Find where the given text appears and provide that cell's center as (x, y) coordinate. 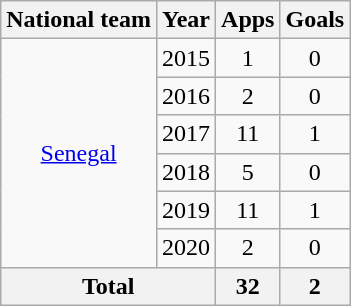
2020 (186, 248)
Goals (315, 20)
2016 (186, 96)
2015 (186, 58)
2017 (186, 134)
Year (186, 20)
Total (108, 286)
2019 (186, 210)
5 (248, 172)
Senegal (79, 153)
2018 (186, 172)
National team (79, 20)
Apps (248, 20)
32 (248, 286)
